Return the [x, y] coordinate for the center point of the cell that contains the specified text.  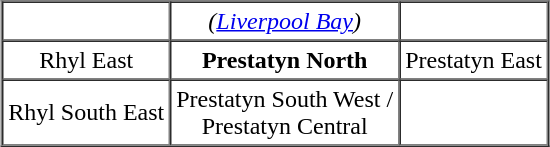
Rhyl East [86, 60]
Rhyl South East [86, 113]
Prestatyn South West /Prestatyn Central [284, 113]
Prestatyn East [474, 60]
Prestatyn North [284, 60]
(Liverpool Bay) [284, 22]
